From the cell containing the given text, extract its center point as [x, y] coordinate. 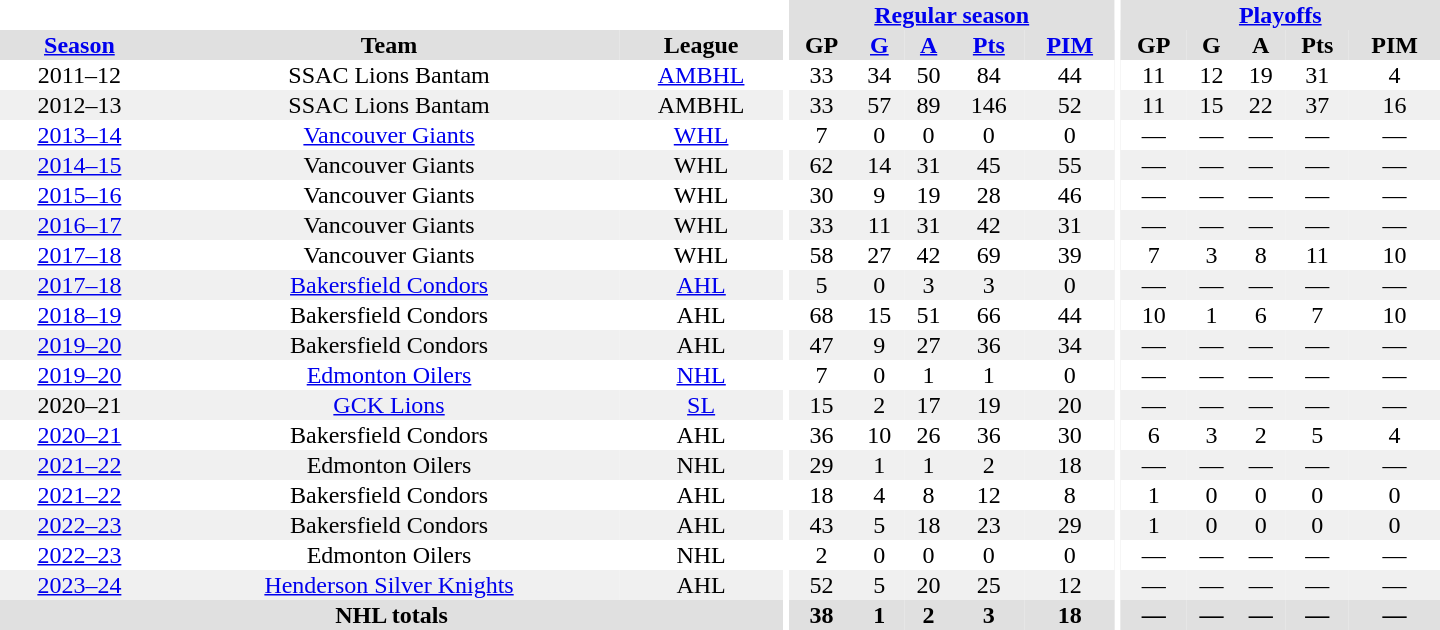
Henderson Silver Knights [389, 585]
23 [988, 525]
68 [821, 315]
22 [1260, 105]
146 [988, 105]
2018–19 [80, 315]
89 [928, 105]
25 [988, 585]
62 [821, 165]
38 [821, 615]
2016–17 [80, 225]
26 [928, 435]
SL [701, 405]
28 [988, 195]
37 [1317, 105]
39 [1070, 255]
66 [988, 315]
Season [80, 45]
2023–24 [80, 585]
2011–12 [80, 75]
Playoffs [1280, 15]
69 [988, 255]
17 [928, 405]
51 [928, 315]
47 [821, 345]
2014–15 [80, 165]
50 [928, 75]
NHL totals [392, 615]
58 [821, 255]
43 [821, 525]
GCK Lions [389, 405]
Regular season [952, 15]
League [701, 45]
46 [1070, 195]
57 [880, 105]
84 [988, 75]
Team [389, 45]
55 [1070, 165]
2012–13 [80, 105]
45 [988, 165]
14 [880, 165]
2015–16 [80, 195]
16 [1394, 105]
2013–14 [80, 135]
